Capture the cell that displays the provided text and extract its [x, y] central coordinate. 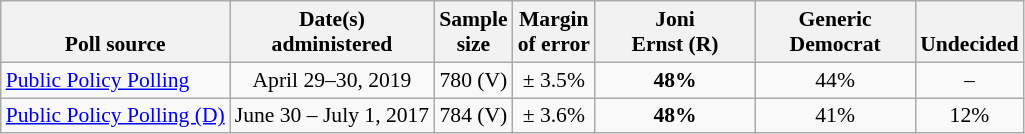
12% [969, 116]
Samplesize [473, 32]
± 3.6% [554, 116]
41% [835, 116]
JoniErnst (R) [675, 32]
780 (V) [473, 80]
Public Policy Polling [116, 80]
Public Policy Polling (D) [116, 116]
Undecided [969, 32]
± 3.5% [554, 80]
Poll source [116, 32]
Marginof error [554, 32]
GenericDemocrat [835, 32]
44% [835, 80]
June 30 – July 1, 2017 [332, 116]
April 29–30, 2019 [332, 80]
Date(s)administered [332, 32]
784 (V) [473, 116]
– [969, 80]
